From the cell containing the given text, extract its center point as (x, y) coordinate. 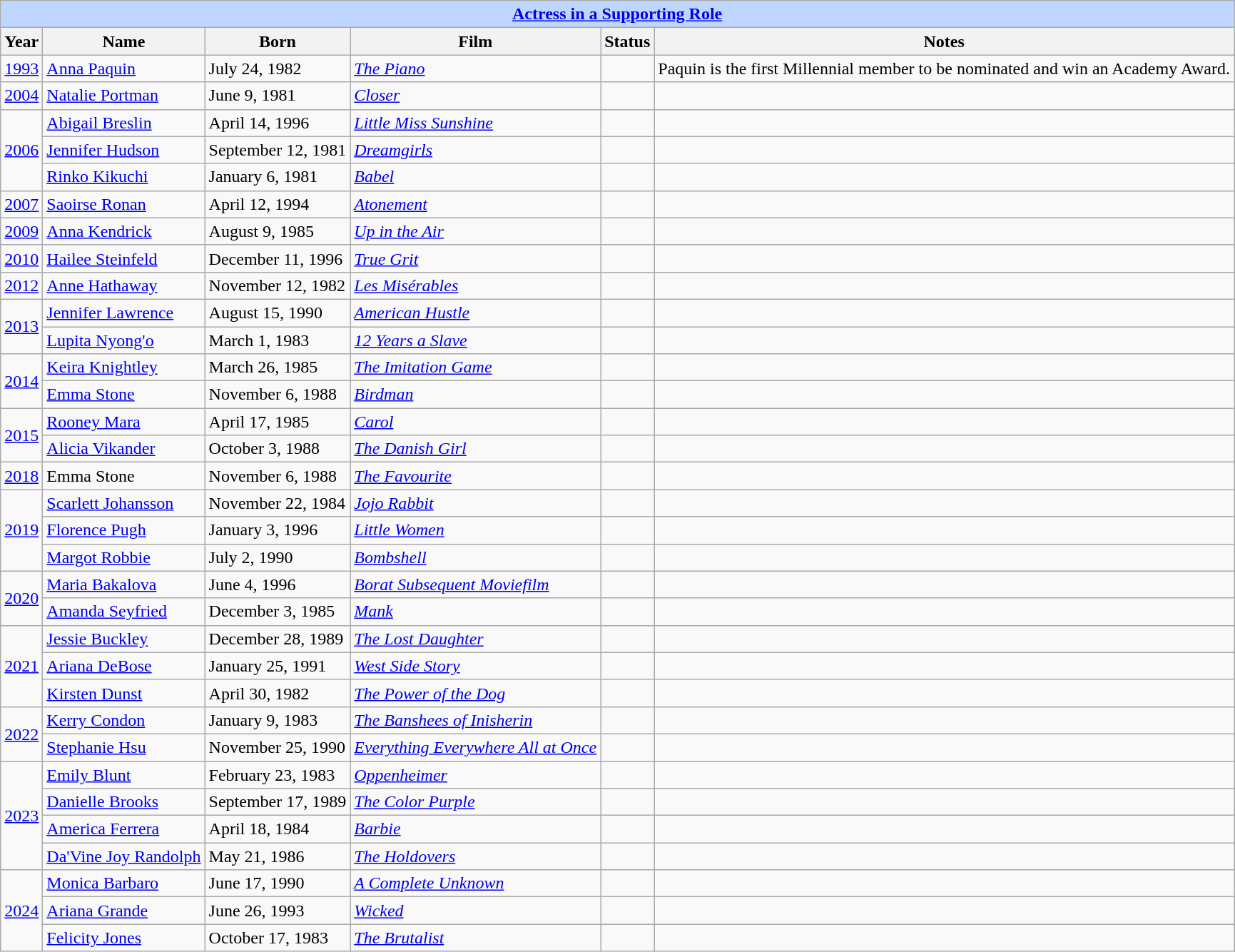
1993 (21, 69)
Ariana DeBose (124, 666)
Dreamgirls (475, 150)
February 23, 1983 (278, 774)
Anne Hathaway (124, 285)
January 6, 1981 (278, 177)
Borat Subsequent Moviefilm (475, 584)
April 14, 1996 (278, 123)
The Danish Girl (475, 449)
April 30, 1982 (278, 693)
Monica Barbaro (124, 883)
America Ferrera (124, 829)
Barbie (475, 829)
2021 (21, 666)
The Brutalist (475, 938)
2022 (21, 734)
Rooney Mara (124, 422)
Notes (945, 41)
June 9, 1981 (278, 96)
2004 (21, 96)
July 24, 1982 (278, 69)
Jennifer Lawrence (124, 313)
The Banshees of Inisherin (475, 720)
The Imitation Game (475, 368)
Les Misérables (475, 285)
August 9, 1985 (278, 231)
12 Years a Slave (475, 340)
June 17, 1990 (278, 883)
Babel (475, 177)
2024 (21, 911)
Lupita Nyong'o (124, 340)
April 17, 1985 (278, 422)
December 3, 1985 (278, 612)
Born (278, 41)
A Complete Unknown (475, 883)
October 3, 1988 (278, 449)
Ariana Grande (124, 911)
American Hustle (475, 313)
Abigail Breslin (124, 123)
December 28, 1989 (278, 639)
Little Women (475, 530)
2012 (21, 285)
The Color Purple (475, 802)
Rinko Kikuchi (124, 177)
November 12, 1982 (278, 285)
2006 (21, 150)
Florence Pugh (124, 530)
2010 (21, 258)
Da'Vine Joy Randolph (124, 856)
2007 (21, 204)
2013 (21, 326)
Name (124, 41)
June 4, 1996 (278, 584)
2020 (21, 598)
Danielle Brooks (124, 802)
Scarlett Johansson (124, 503)
November 22, 1984 (278, 503)
Margot Robbie (124, 557)
West Side Story (475, 666)
March 1, 1983 (278, 340)
January 3, 1996 (278, 530)
Amanda Seyfried (124, 612)
Alicia Vikander (124, 449)
2015 (21, 435)
Jojo Rabbit (475, 503)
August 15, 1990 (278, 313)
October 17, 1983 (278, 938)
True Grit (475, 258)
Kerry Condon (124, 720)
Natalie Portman (124, 96)
The Lost Daughter (475, 639)
Oppenheimer (475, 774)
Year (21, 41)
Film (475, 41)
2009 (21, 231)
June 26, 1993 (278, 911)
Bombshell (475, 557)
The Holdovers (475, 856)
Kirsten Dunst (124, 693)
September 17, 1989 (278, 802)
January 25, 1991 (278, 666)
Hailee Steinfeld (124, 258)
Jessie Buckley (124, 639)
Keira Knightley (124, 368)
2018 (21, 476)
Emily Blunt (124, 774)
Saoirse Ronan (124, 204)
Up in the Air (475, 231)
Birdman (475, 395)
May 21, 1986 (278, 856)
Felicity Jones (124, 938)
November 25, 1990 (278, 747)
2023 (21, 815)
Atonement (475, 204)
July 2, 1990 (278, 557)
Jennifer Hudson (124, 150)
Wicked (475, 911)
The Piano (475, 69)
Little Miss Sunshine (475, 123)
Paquin is the first Millennial member to be nominated and win an Academy Award. (945, 69)
2019 (21, 530)
Status (628, 41)
Mank (475, 612)
Maria Bakalova (124, 584)
The Power of the Dog (475, 693)
January 9, 1983 (278, 720)
Actress in a Supporting Role (618, 14)
March 26, 1985 (278, 368)
Stephanie Hsu (124, 747)
December 11, 1996 (278, 258)
Anna Paquin (124, 69)
The Favourite (475, 476)
April 12, 1994 (278, 204)
April 18, 1984 (278, 829)
2014 (21, 381)
September 12, 1981 (278, 150)
Closer (475, 96)
Anna Kendrick (124, 231)
Everything Everywhere All at Once (475, 747)
Carol (475, 422)
